From the cell containing the given text, extract its center point as [X, Y] coordinate. 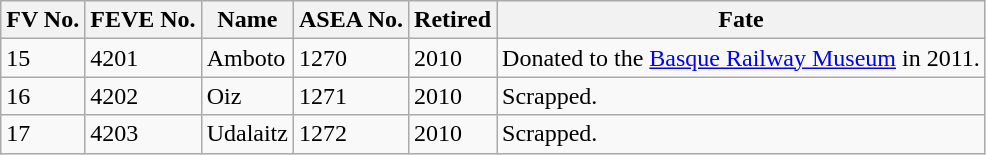
ASEA No. [350, 20]
1271 [350, 96]
15 [43, 58]
FEVE No. [143, 20]
Amboto [247, 58]
Fate [742, 20]
17 [43, 134]
Donated to the Basque Railway Museum in 2011. [742, 58]
4203 [143, 134]
Udalaitz [247, 134]
Oiz [247, 96]
4201 [143, 58]
Name [247, 20]
16 [43, 96]
Retired [453, 20]
1270 [350, 58]
1272 [350, 134]
4202 [143, 96]
FV No. [43, 20]
